Locate the cell with the specified text and output its [x, y] center coordinate. 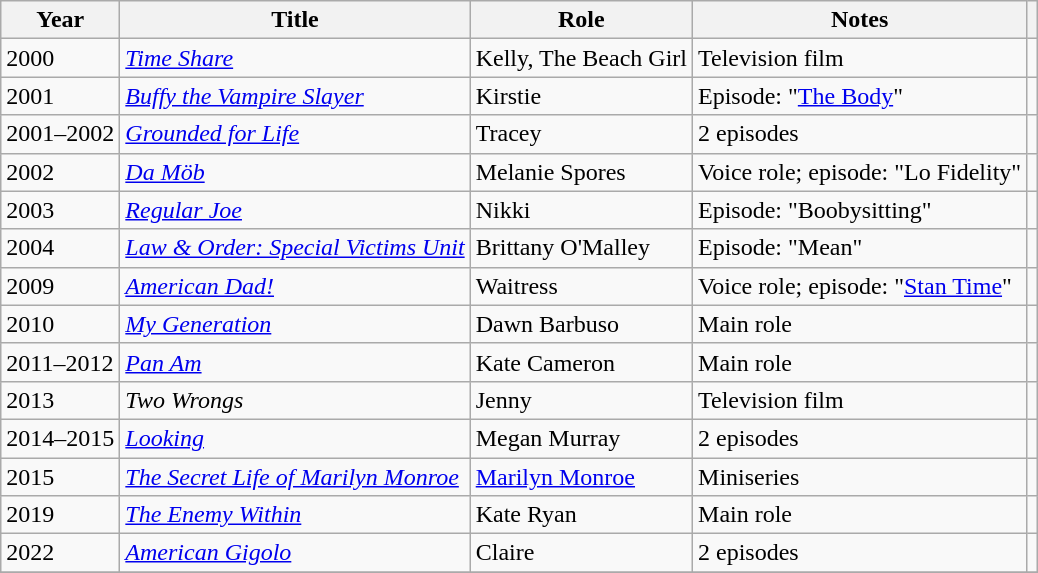
Waitress [581, 286]
Two Wrongs [295, 400]
Dawn Barbuso [581, 324]
Megan Murray [581, 438]
Role [581, 20]
Kirstie [581, 96]
Tracey [581, 134]
Notes [860, 20]
Voice role; episode: "Stan Time" [860, 286]
Looking [295, 438]
The Enemy Within [295, 515]
2004 [60, 248]
2014–2015 [60, 438]
2013 [60, 400]
Grounded for Life [295, 134]
Title [295, 20]
Voice role; episode: "Lo Fidelity" [860, 172]
Time Share [295, 58]
American Gigolo [295, 553]
2019 [60, 515]
2001 [60, 96]
American Dad! [295, 286]
Year [60, 20]
Episode: "Mean" [860, 248]
2010 [60, 324]
Kelly, The Beach Girl [581, 58]
2015 [60, 477]
Marilyn Monroe [581, 477]
Regular Joe [295, 210]
2022 [60, 553]
2003 [60, 210]
Da Möb [295, 172]
Buffy the Vampire Slayer [295, 96]
Kate Cameron [581, 362]
Pan Am [295, 362]
Nikki [581, 210]
Melanie Spores [581, 172]
Episode: "Boobysitting" [860, 210]
Claire [581, 553]
Law & Order: Special Victims Unit [295, 248]
2001–2002 [60, 134]
2002 [60, 172]
Miniseries [860, 477]
Jenny [581, 400]
Episode: "The Body" [860, 96]
2000 [60, 58]
2009 [60, 286]
2011–2012 [60, 362]
My Generation [295, 324]
The Secret Life of Marilyn Monroe [295, 477]
Brittany O'Malley [581, 248]
Kate Ryan [581, 515]
